Provide the [x, y] coordinate of the cell's center where the given text is located.  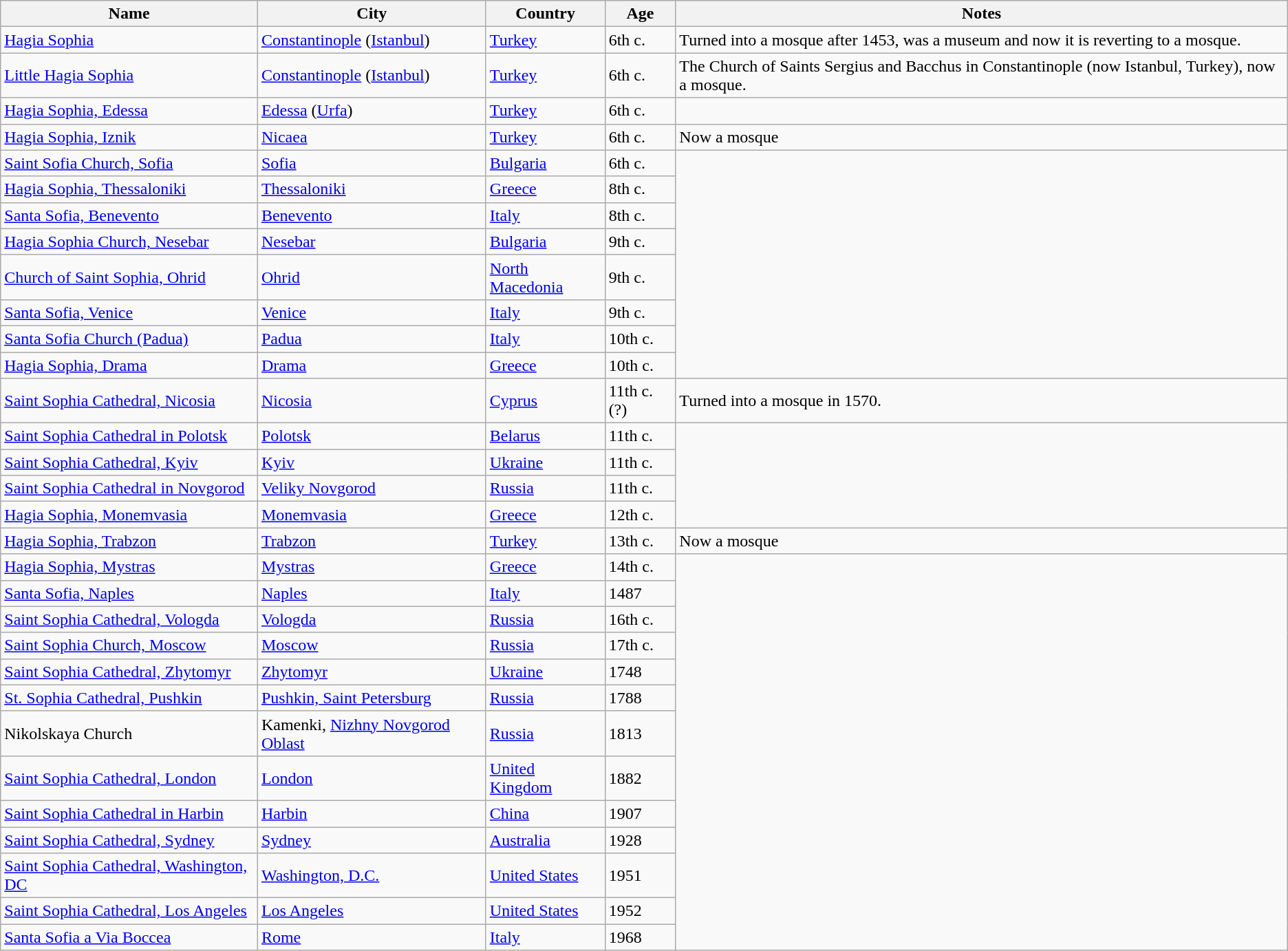
Age [640, 14]
China [545, 813]
Hagia Sophia, Edessa [129, 111]
Saint Sophia Cathedral, Zhytomyr [129, 672]
1907 [640, 813]
Trabzon [372, 541]
Nicosia [372, 400]
Santa Sofia, Benevento [129, 215]
1952 [640, 911]
Turned into a mosque after 1453, was a museum and now it is reverting to a mosque. [981, 40]
Los Angeles [372, 911]
1928 [640, 840]
Naples [372, 593]
Turned into a mosque in 1570. [981, 400]
Notes [981, 14]
Saint Sophia Cathedral, Sydney [129, 840]
Vologda [372, 619]
Saint Sofia Church, Sofia [129, 163]
Hagia Sophia, Trabzon [129, 541]
Kyiv [372, 462]
Saint Sophia Cathedral in Novgorod [129, 489]
12th c. [640, 515]
Hagia Sophia, Thessaloniki [129, 189]
Saint Sophia Cathedral, Nicosia [129, 400]
Sydney [372, 840]
1882 [640, 778]
Saint Sophia Cathedral, London [129, 778]
Santa Sofia a Via Boccea [129, 937]
Santa Sofia Church (Padua) [129, 339]
Belarus [545, 436]
1968 [640, 937]
Sofia [372, 163]
Saint Sophia Cathedral in Harbin [129, 813]
Polotsk [372, 436]
Drama [372, 365]
1788 [640, 698]
Hagia Sophia, Monemvasia [129, 515]
17th c. [640, 645]
Nesebar [372, 242]
Mystras [372, 567]
1487 [640, 593]
Hagia Sophia, Drama [129, 365]
Saint Sophia Cathedral, Kyiv [129, 462]
Hagia Sophia [129, 40]
Australia [545, 840]
Harbin [372, 813]
Saint Sophia Cathedral, Vologda [129, 619]
The Church of Saints Sergius and Bacchus in Constantinople (now Istanbul, Turkey), now a mosque. [981, 76]
Pushkin, Saint Petersburg [372, 698]
United Kingdom [545, 778]
Zhytomyr [372, 672]
London [372, 778]
Saint Sophia Church, Moscow [129, 645]
Kamenki, Nizhny Novgorod Oblast [372, 734]
Cyprus [545, 400]
City [372, 14]
Saint Sophia Cathedral, Los Angeles [129, 911]
Saint Sophia Cathedral, Washington, DC [129, 875]
Rome [372, 937]
1951 [640, 875]
Moscow [372, 645]
Hagia Sophia, Iznik [129, 137]
1813 [640, 734]
St. Sophia Cathedral, Pushkin [129, 698]
North Macedonia [545, 277]
Ohrid [372, 277]
Nicaea [372, 137]
Name [129, 14]
Veliky Novgorod [372, 489]
Country [545, 14]
Washington, D.C. [372, 875]
Santa Sofia, Venice [129, 312]
Hagia Sophia, Mystras [129, 567]
11th c. (?) [640, 400]
Nikolskaya Church [129, 734]
14th c. [640, 567]
Monemvasia [372, 515]
Santa Sofia, Naples [129, 593]
Hagia Sophia Church, Nesebar [129, 242]
Benevento [372, 215]
Padua [372, 339]
Edessa (Urfa) [372, 111]
13th c. [640, 541]
Little Hagia Sophia [129, 76]
Church of Saint Sophia, Ohrid [129, 277]
16th c. [640, 619]
Saint Sophia Cathedral in Polotsk [129, 436]
Venice [372, 312]
Thessaloniki [372, 189]
1748 [640, 672]
